Determine the [X, Y] coordinate at the center of the cell enclosing the given text.  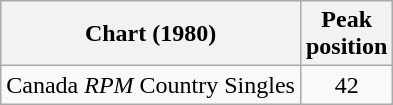
42 [346, 85]
Peakposition [346, 34]
Canada RPM Country Singles [151, 85]
Chart (1980) [151, 34]
